Pinpoint the cell where the given text exists, returning its (X, Y) midpoint coordinate. 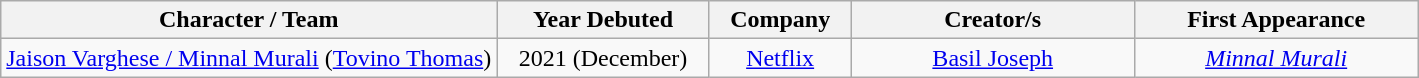
Jaison Varghese / Minnal Murali (Tovino Thomas) (249, 58)
Basil Joseph (992, 58)
2021 (December) (604, 58)
Character / Team (249, 20)
Minnal Murali (1276, 58)
Year Debuted (604, 20)
Netflix (780, 58)
Creator/s (992, 20)
First Appearance (1276, 20)
Company (780, 20)
